Extract the (x, y) coordinate from the center of the cell holding the provided text.  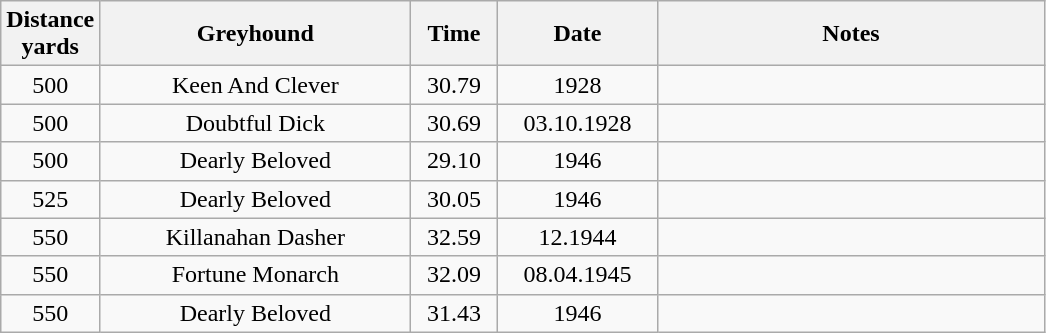
Keen And Clever (256, 85)
525 (50, 199)
29.10 (454, 161)
Fortune Monarch (256, 275)
32.59 (454, 237)
31.43 (454, 313)
12.1944 (578, 237)
30.69 (454, 123)
Time (454, 34)
Notes (851, 34)
Distance yards (50, 34)
Killanahan Dasher (256, 237)
08.04.1945 (578, 275)
32.09 (454, 275)
30.79 (454, 85)
1928 (578, 85)
03.10.1928 (578, 123)
Doubtful Dick (256, 123)
Greyhound (256, 34)
30.05 (454, 199)
Date (578, 34)
